Return [x, y] of the center of cell containing provided text 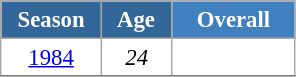
Age [136, 20]
1984 [52, 58]
24 [136, 58]
Overall [234, 20]
Season [52, 20]
